Scan for the cell matching the given text and deliver its [x, y] coordinate at center. 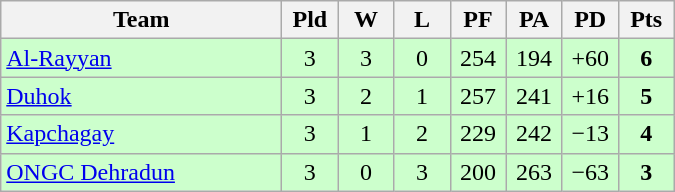
6 [646, 58]
4 [646, 134]
Pts [646, 20]
Team [142, 20]
241 [534, 96]
229 [478, 134]
PD [590, 20]
200 [478, 172]
PA [534, 20]
Pld [310, 20]
254 [478, 58]
Al-Rayyan [142, 58]
PF [478, 20]
W [366, 20]
257 [478, 96]
+16 [590, 96]
194 [534, 58]
−63 [590, 172]
+60 [590, 58]
5 [646, 96]
Kapchagay [142, 134]
Duhok [142, 96]
242 [534, 134]
L [422, 20]
−13 [590, 134]
263 [534, 172]
ONGC Dehradun [142, 172]
